Determine the (X, Y) coordinate at the center of the cell enclosing the given text.  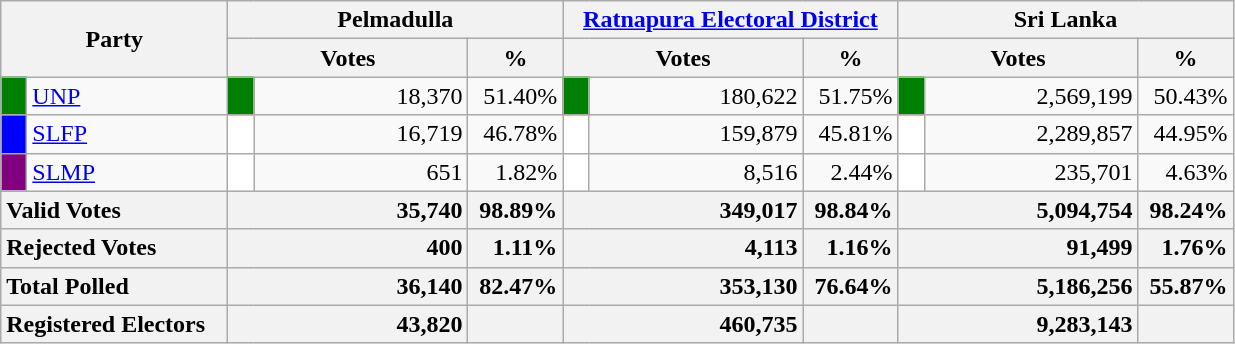
1.16% (850, 248)
46.78% (516, 134)
45.81% (850, 134)
2.44% (850, 172)
UNP (128, 96)
1.82% (516, 172)
1.11% (516, 248)
2,569,199 (1031, 96)
36,140 (348, 286)
55.87% (1186, 286)
9,283,143 (1018, 324)
353,130 (683, 286)
Ratnapura Electoral District (730, 20)
Party (114, 39)
76.64% (850, 286)
Valid Votes (114, 210)
Sri Lanka (1066, 20)
16,719 (361, 134)
50.43% (1186, 96)
1.76% (1186, 248)
651 (361, 172)
460,735 (683, 324)
5,186,256 (1018, 286)
43,820 (348, 324)
4,113 (683, 248)
5,094,754 (1018, 210)
51.40% (516, 96)
180,622 (696, 96)
8,516 (696, 172)
Registered Electors (114, 324)
98.24% (1186, 210)
SLFP (128, 134)
SLMP (128, 172)
Pelmadulla (396, 20)
98.84% (850, 210)
Total Polled (114, 286)
44.95% (1186, 134)
91,499 (1018, 248)
98.89% (516, 210)
2,289,857 (1031, 134)
400 (348, 248)
Rejected Votes (114, 248)
349,017 (683, 210)
4.63% (1186, 172)
235,701 (1031, 172)
18,370 (361, 96)
159,879 (696, 134)
35,740 (348, 210)
51.75% (850, 96)
82.47% (516, 286)
